Provide the [X, Y] coordinate of the cell's center where the given text is located.  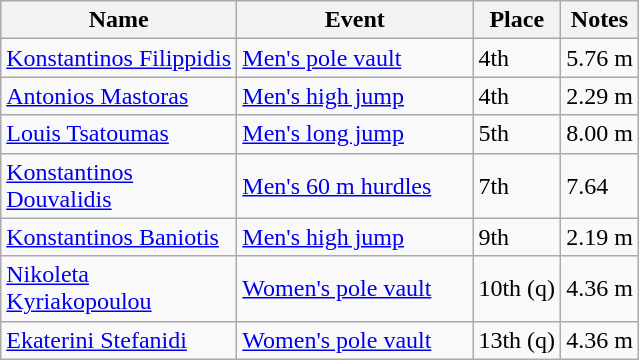
8.00 m [600, 134]
2.29 m [600, 96]
Name [119, 20]
Notes [600, 20]
13th (q) [517, 340]
Ekaterini Stefanidi [119, 340]
Nikoleta Kyriakopoulou [119, 288]
Konstantinos Filippidis [119, 58]
10th (q) [517, 288]
5.76 m [600, 58]
Men's pole vault [355, 58]
7th [517, 186]
Antonios Mastoras [119, 96]
Place [517, 20]
9th [517, 237]
Men's long jump [355, 134]
5th [517, 134]
Konstantinos Douvalidis [119, 186]
Louis Tsatoumas [119, 134]
7.64 [600, 186]
Event [355, 20]
2.19 m [600, 237]
Men's 60 m hurdles [355, 186]
Konstantinos Baniotis [119, 237]
